Capture the cell that displays the provided text and extract its [X, Y] central coordinate. 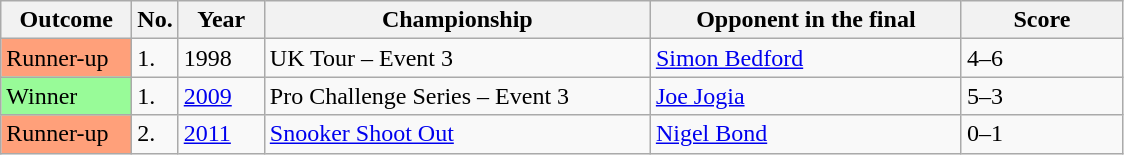
Joe Jogia [806, 96]
Outcome [66, 20]
5–3 [1042, 96]
Winner [66, 96]
Opponent in the final [806, 20]
Snooker Shoot Out [457, 134]
2. [155, 134]
2009 [221, 96]
4–6 [1042, 58]
UK Tour – Event 3 [457, 58]
2011 [221, 134]
Championship [457, 20]
Simon Bedford [806, 58]
1998 [221, 58]
Score [1042, 20]
Nigel Bond [806, 134]
Pro Challenge Series – Event 3 [457, 96]
Year [221, 20]
0–1 [1042, 134]
No. [155, 20]
